Locate the cell with the specified text and output its [x, y] center coordinate. 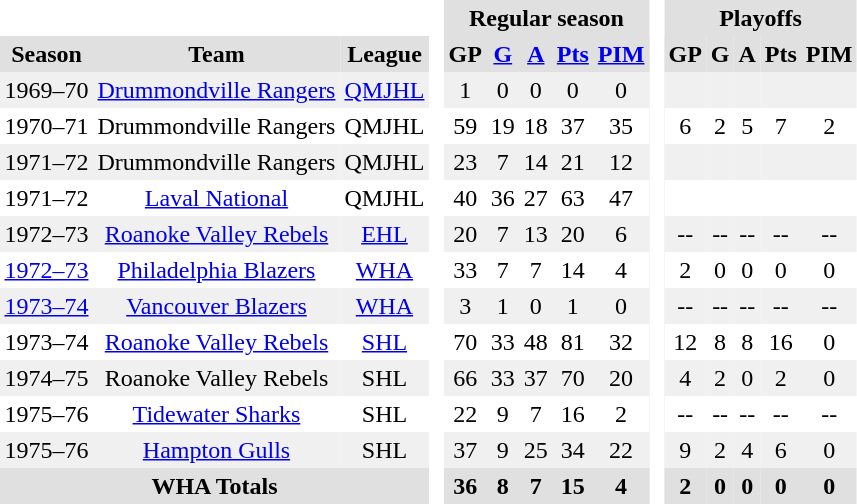
81 [572, 342]
Laval National [216, 198]
Tidewater Sharks [216, 414]
5 [747, 126]
Vancouver Blazers [216, 306]
1974–75 [46, 378]
Hampton Gulls [216, 450]
47 [621, 198]
18 [536, 126]
27 [536, 198]
63 [572, 198]
EHL [384, 234]
Regular season [546, 18]
1970–71 [46, 126]
40 [465, 198]
Team [216, 54]
Playoffs [760, 18]
Philadelphia Blazers [216, 270]
66 [465, 378]
19 [502, 126]
23 [465, 162]
League [384, 54]
35 [621, 126]
3 [465, 306]
34 [572, 450]
32 [621, 342]
21 [572, 162]
59 [465, 126]
25 [536, 450]
WHA Totals [214, 486]
13 [536, 234]
Season [46, 54]
1969–70 [46, 90]
48 [536, 342]
15 [572, 486]
